Return (x, y) of the center of cell containing provided text 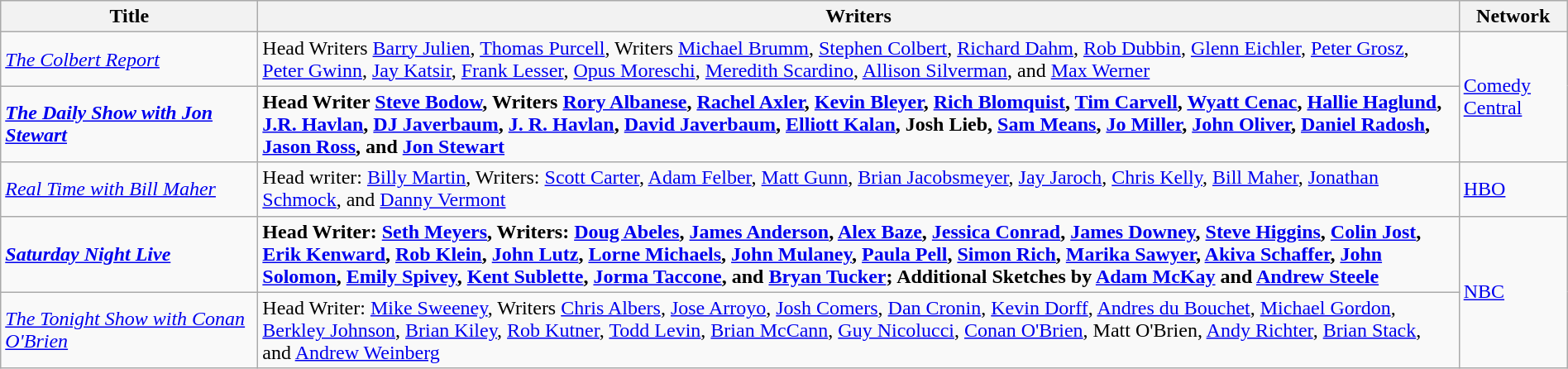
Saturday Night Live (129, 254)
The Colbert Report (129, 60)
The Tonight Show with Conan O'Brien (129, 330)
Network (1513, 17)
Title (129, 17)
NBC (1513, 292)
The Daily Show with Jon Stewart (129, 124)
HBO (1513, 189)
Real Time with Bill Maher (129, 189)
Writers (858, 17)
Comedy Central (1513, 98)
